Determine the [x, y] coordinate at the center of the cell enclosing the given text.  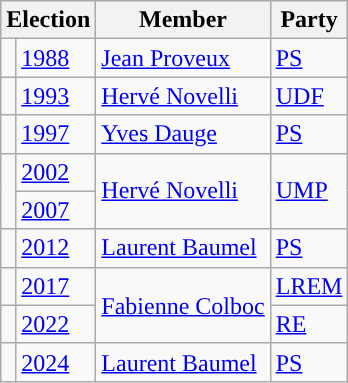
UMP [309, 191]
LREM [309, 286]
2002 [56, 172]
Jean Proveux [183, 58]
Party [309, 20]
Fabienne Colboc [183, 305]
RE [309, 324]
Yves Dauge [183, 134]
2017 [56, 286]
Member [183, 20]
UDF [309, 96]
1997 [56, 134]
1993 [56, 96]
2022 [56, 324]
2012 [56, 248]
2007 [56, 210]
1988 [56, 58]
Election [48, 20]
2024 [56, 362]
